Capture the cell that displays the provided text and extract its [x, y] central coordinate. 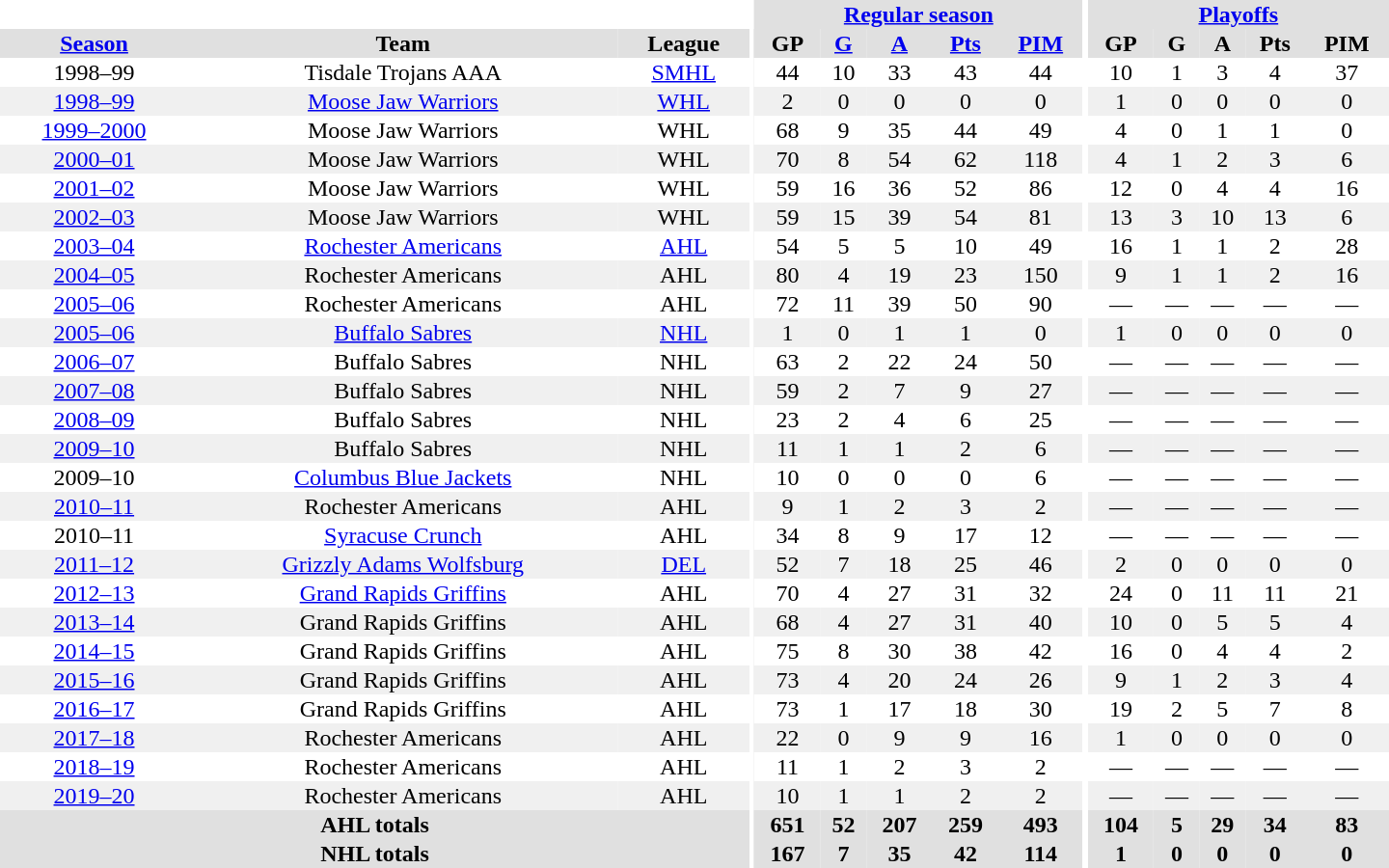
83 [1347, 825]
32 [1040, 593]
2011–12 [95, 564]
Team [403, 43]
651 [787, 825]
20 [899, 680]
33 [899, 72]
Grizzly Adams Wolfsburg [403, 564]
167 [787, 854]
36 [899, 188]
38 [967, 651]
118 [1040, 159]
26 [1040, 680]
Columbus Blue Jackets [403, 477]
NHL totals [374, 854]
2019–20 [95, 796]
2002–03 [95, 217]
2006–07 [95, 362]
86 [1040, 188]
90 [1040, 304]
207 [899, 825]
75 [787, 651]
Syracuse Crunch [403, 535]
72 [787, 304]
Regular season [918, 14]
2001–02 [95, 188]
Playoffs [1239, 14]
80 [787, 275]
DEL [683, 564]
43 [967, 72]
104 [1121, 825]
2008–09 [95, 420]
114 [1040, 854]
Season [95, 43]
37 [1347, 72]
Tisdale Trojans AAA [403, 72]
63 [787, 362]
2015–16 [95, 680]
AHL totals [374, 825]
259 [967, 825]
21 [1347, 593]
League [683, 43]
2017–18 [95, 738]
2018–19 [95, 767]
28 [1347, 246]
2014–15 [95, 651]
150 [1040, 275]
15 [843, 217]
2012–13 [95, 593]
2007–08 [95, 391]
1999–2000 [95, 130]
2004–05 [95, 275]
2013–14 [95, 622]
62 [967, 159]
81 [1040, 217]
40 [1040, 622]
46 [1040, 564]
2000–01 [95, 159]
29 [1223, 825]
SMHL [683, 72]
2016–17 [95, 709]
2003–04 [95, 246]
493 [1040, 825]
